Extract the [x, y] coordinate from the center of the cell holding the provided text.  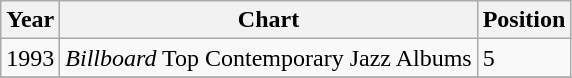
5 [524, 58]
1993 [30, 58]
Chart [268, 20]
Year [30, 20]
Position [524, 20]
Billboard Top Contemporary Jazz Albums [268, 58]
